Locate the cell with the specified text and output its (x, y) center coordinate. 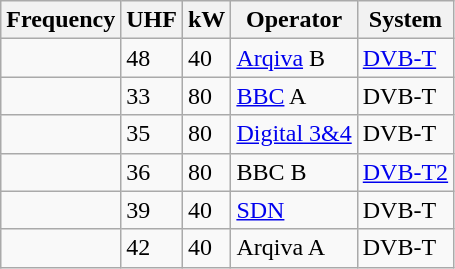
Arqiva A (294, 248)
kW (206, 20)
Frequency (61, 20)
System (405, 20)
36 (152, 172)
Digital 3&4 (294, 134)
UHF (152, 20)
33 (152, 96)
42 (152, 248)
BBC B (294, 172)
48 (152, 58)
39 (152, 210)
Arqiva B (294, 58)
35 (152, 134)
Operator (294, 20)
BBC A (294, 96)
DVB-T2 (405, 172)
SDN (294, 210)
